Scan for the cell matching the given text and deliver its (x, y) coordinate at center. 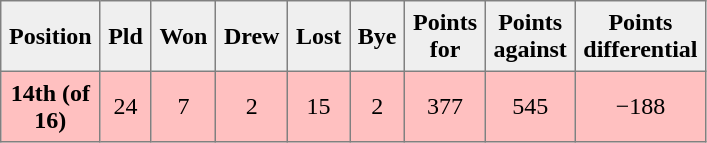
Pld (126, 36)
24 (126, 106)
Points against (530, 36)
15 (319, 106)
14th (of 16) (50, 106)
Lost (319, 36)
Bye (378, 36)
Drew (252, 36)
545 (530, 106)
377 (446, 106)
Points for (446, 36)
Points differential (640, 36)
Won (184, 36)
7 (184, 106)
Position (50, 36)
−188 (640, 106)
